Capture the cell that displays the provided text and extract its (x, y) central coordinate. 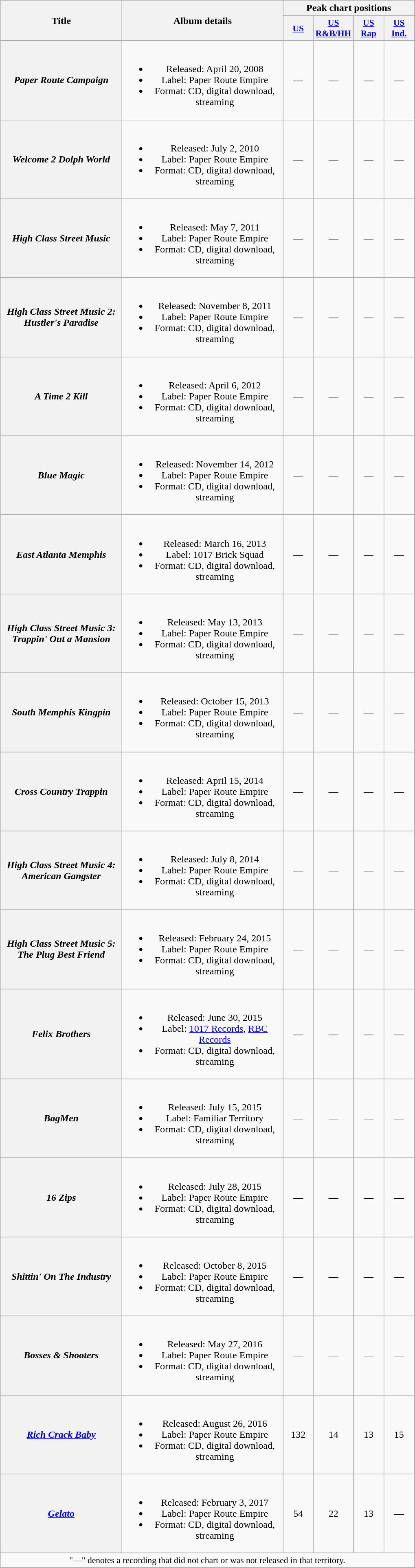
Released: July 2, 2010Label: Paper Route EmpireFormat: CD, digital download, streaming (203, 159)
"—" denotes a recording that did not chart or was not released in that territory. (208, 1560)
US (298, 29)
High Class Street Music (61, 238)
16 Zips (61, 1197)
Album details (203, 20)
Rich Crack Baby (61, 1434)
Released: October 8, 2015Label: Paper Route EmpireFormat: CD, digital download, streaming (203, 1276)
Shittin' On The Industry (61, 1276)
22 (334, 1513)
Paper Route Campaign (61, 80)
Cross Country Trappin (61, 791)
Released: May 27, 2016Label: Paper Route EmpireFormat: CD, digital download, streaming (203, 1355)
Released: July 28, 2015Label: Paper Route EmpireFormat: CD, digital download, streaming (203, 1197)
Title (61, 20)
14 (334, 1434)
A Time 2 Kill (61, 396)
Gelato (61, 1513)
High Class Street Music 3: Trappin' Out a Mansion (61, 633)
East Atlanta Memphis (61, 554)
Released: July 8, 2014Label: Paper Route EmpireFormat: CD, digital download, streaming (203, 871)
54 (298, 1513)
High Class Street Music 4: American Gangster (61, 871)
Released: July 15, 2015Label: Familiar TerritoryFormat: CD, digital download, streaming (203, 1118)
Released: February 24, 2015Label: Paper Route EmpireFormat: CD, digital download, streaming (203, 950)
Welcome 2 Dolph World (61, 159)
High Class Street Music 5: The Plug Best Friend (61, 950)
Released: May 13, 2013Label: Paper Route EmpireFormat: CD, digital download, streaming (203, 633)
Released: April 6, 2012Label: Paper Route EmpireFormat: CD, digital download, streaming (203, 396)
Bosses & Shooters (61, 1355)
Felix Brothers (61, 1034)
Blue Magic (61, 475)
Released: March 16, 2013Label: 1017 Brick SquadFormat: CD, digital download, streaming (203, 554)
BagMen (61, 1118)
Released: August 26, 2016Label: Paper Route EmpireFormat: CD, digital download, streaming (203, 1434)
Released: November 14, 2012Label: Paper Route EmpireFormat: CD, digital download, streaming (203, 475)
132 (298, 1434)
15 (399, 1434)
Released: April 20, 2008Label: Paper Route EmpireFormat: CD, digital download, streaming (203, 80)
South Memphis Kingpin (61, 712)
Released: May 7, 2011Label: Paper Route EmpireFormat: CD, digital download, streaming (203, 238)
Released: June 30, 2015Label: 1017 Records, RBC RecordsFormat: CD, digital download, streaming (203, 1034)
High Class Street Music 2: Hustler's Paradise (61, 317)
Released: February 3, 2017Label: Paper Route EmpireFormat: CD, digital download, streaming (203, 1513)
Released: October 15, 2013Label: Paper Route EmpireFormat: CD, digital download, streaming (203, 712)
Released: November 8, 2011Label: Paper Route EmpireFormat: CD, digital download, streaming (203, 317)
USInd. (399, 29)
US Rap (368, 29)
Released: April 15, 2014Label: Paper Route EmpireFormat: CD, digital download, streaming (203, 791)
Peak chart positions (349, 8)
US R&B/HH (334, 29)
